Capture the cell that displays the provided text and extract its (x, y) central coordinate. 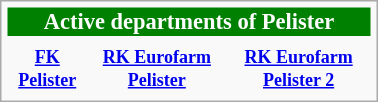
RK Eurofarm Pelister 2 (298, 70)
FK Pelister (47, 70)
RK Eurofarm Pelister (156, 70)
Active departments of Pelister (189, 22)
